Find where the given text appears and provide that cell's center as (X, Y) coordinate. 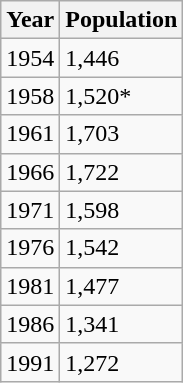
1,477 (122, 286)
1,341 (122, 324)
1,446 (122, 58)
1981 (30, 286)
1,542 (122, 248)
1976 (30, 248)
1986 (30, 324)
1,520* (122, 96)
1,722 (122, 172)
1,272 (122, 362)
1961 (30, 134)
Population (122, 20)
Year (30, 20)
1966 (30, 172)
1,598 (122, 210)
1991 (30, 362)
1,703 (122, 134)
1954 (30, 58)
1971 (30, 210)
1958 (30, 96)
